Locate the cell with the specified text and output its [x, y] center coordinate. 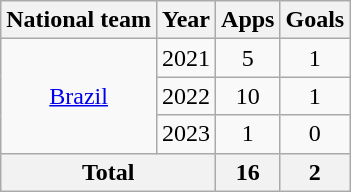
0 [315, 134]
2021 [186, 58]
2023 [186, 134]
Year [186, 20]
16 [248, 172]
10 [248, 96]
2 [315, 172]
5 [248, 58]
Apps [248, 20]
National team [79, 20]
2022 [186, 96]
Brazil [79, 96]
Goals [315, 20]
Total [108, 172]
